Return (x, y) of the center of cell containing provided text 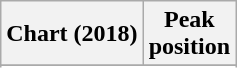
Chart (2018) (72, 34)
Peakposition (189, 34)
